Identify which cell holds the provided text, then report its (x, y) central coordinate. 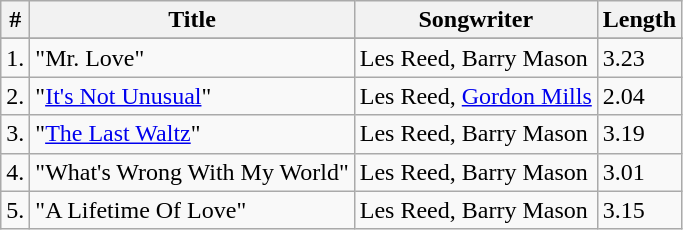
Songwriter (476, 20)
3.15 (639, 210)
2. (16, 96)
# (16, 20)
Title (192, 20)
3.01 (639, 172)
2.04 (639, 96)
"Mr. Love" (192, 58)
3. (16, 134)
1. (16, 58)
"The Last Waltz" (192, 134)
5. (16, 210)
Length (639, 20)
3.19 (639, 134)
"What's Wrong With My World" (192, 172)
Les Reed, Gordon Mills (476, 96)
"A Lifetime Of Love" (192, 210)
4. (16, 172)
3.23 (639, 58)
"It's Not Unusual" (192, 96)
